Identify which cell holds the provided text, then report its (x, y) central coordinate. 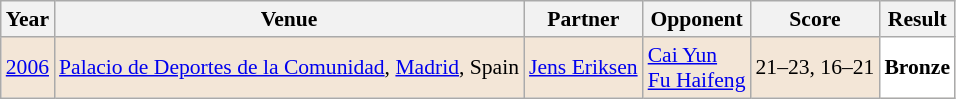
Partner (584, 19)
Year (28, 19)
Score (816, 19)
Opponent (697, 19)
Result (917, 19)
Jens Eriksen (584, 68)
Cai Yun Fu Haifeng (697, 68)
2006 (28, 68)
Bronze (917, 68)
Palacio de Deportes de la Comunidad, Madrid, Spain (289, 68)
21–23, 16–21 (816, 68)
Venue (289, 19)
